Return [x, y] of the center of cell containing provided text 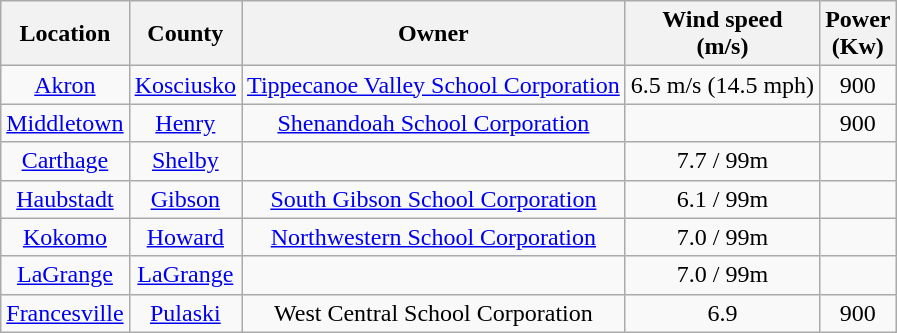
Gibson [185, 199]
Shelby [185, 161]
Haubstadt [65, 199]
Kosciusko [185, 85]
7.7 / 99m [722, 161]
Wind speed (m/s) [722, 34]
Howard [185, 237]
Owner [434, 34]
Henry [185, 123]
Location [65, 34]
Carthage [65, 161]
County [185, 34]
Akron [65, 85]
Pulaski [185, 313]
Power (Kw) [858, 34]
Middletown [65, 123]
Shenandoah School Corporation [434, 123]
Tippecanoe Valley School Corporation [434, 85]
6.9 [722, 313]
South Gibson School Corporation [434, 199]
Kokomo [65, 237]
Francesville [65, 313]
West Central School Corporation [434, 313]
6.1 / 99m [722, 199]
6.5 m/s (14.5 mph) [722, 85]
Northwestern School Corporation [434, 237]
